Return the (x, y) coordinate for the center point of the cell that contains the specified text.  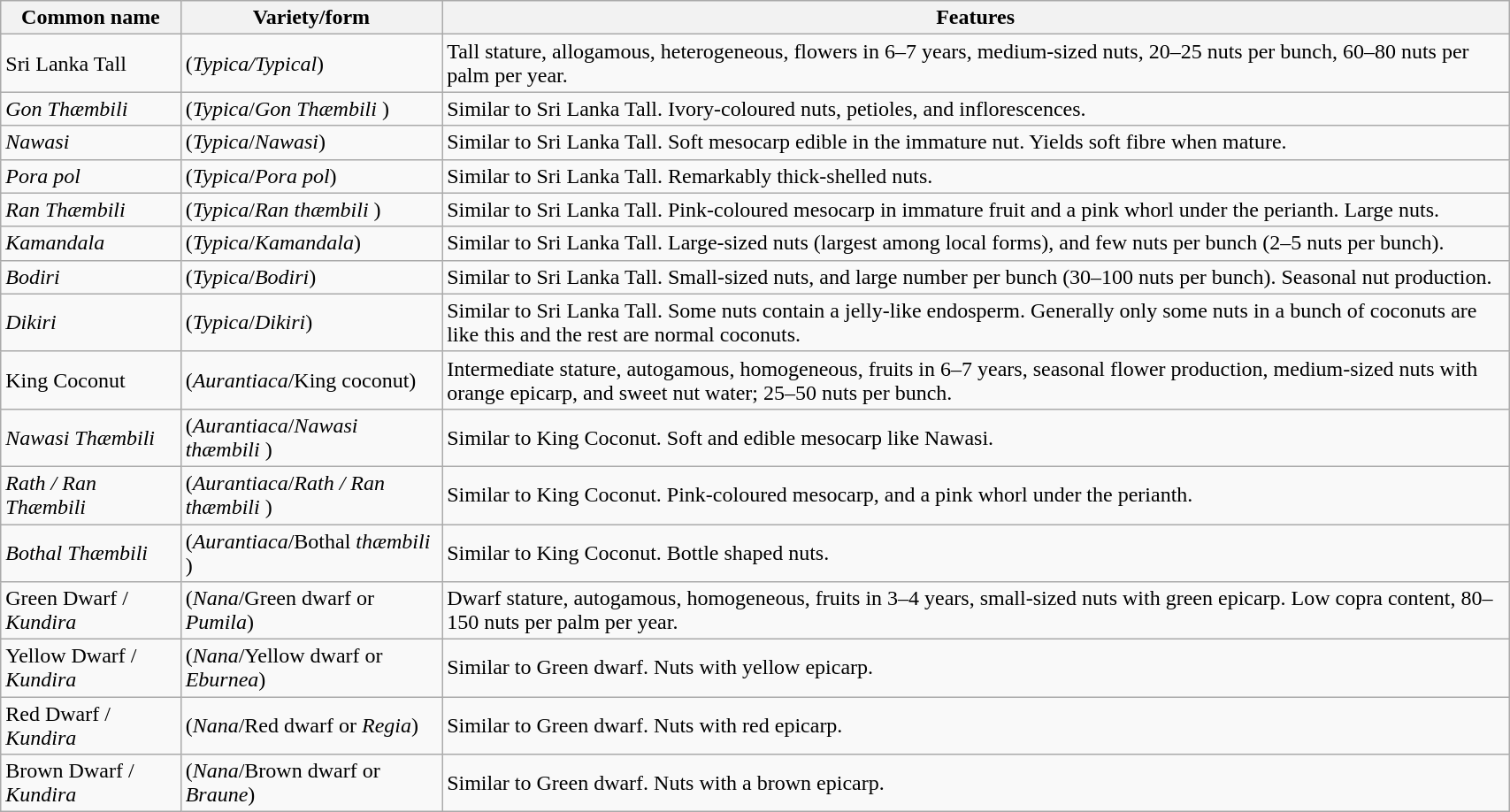
Dwarf stature, autogamous, homogeneous, fruits in 3–4 years, small-sized nuts with green epicarp. Low copra content, 80–150 nuts per palm per year. (976, 610)
Brown Dwarf / Kundira (90, 784)
Green Dwarf / Kundira (90, 610)
(Typica/Gon Thæmbili ) (311, 109)
Similar to Sri Lanka Tall. Remarkably thick-shelled nuts. (976, 176)
(Typica/Pora pol) (311, 176)
(Typica/Dikiri) (311, 322)
(Aurantiaca/Bothal thæmbili ) (311, 552)
Similar to King Coconut. Pink-coloured mesocarp, and a pink whorl under the perianth. (976, 495)
(Aurantiaca/King coconut) (311, 380)
Similar to Green dwarf. Nuts with red epicarp. (976, 725)
(Typica/Ran thæmbili ) (311, 210)
Sri Lanka Tall (90, 64)
Tall stature, allogamous, heterogeneous, flowers in 6–7 years, medium-sized nuts, 20–25 nuts per bunch, 60–80 nuts per palm per year. (976, 64)
Ran Thæmbili (90, 210)
(Nana/Green dwarf or Pumila) (311, 610)
Rath / Ran Thæmbili (90, 495)
(Typica/Nawasi) (311, 142)
Dikiri (90, 322)
(Typica/Kamandala) (311, 243)
Similar to King Coconut. Soft and edible mesocarp like Nawasi. (976, 437)
(Aurantiaca/Rath / Ran thæmbili ) (311, 495)
Common name (90, 18)
Similar to Sri Lanka Tall. Pink-coloured mesocarp in immature fruit and a pink whorl under the perianth. Large nuts. (976, 210)
Similar to Sri Lanka Tall. Ivory-coloured nuts, petioles, and inflorescences. (976, 109)
Similar to Green dwarf. Nuts with a brown epicarp. (976, 784)
(Typica/Bodiri) (311, 277)
Similar to Sri Lanka Tall. Soft mesocarp edible in the immature nut. Yields soft fibre when mature. (976, 142)
Similar to Sri Lanka Tall. Large-sized nuts (largest among local forms), and few nuts per bunch (2–5 nuts per bunch). (976, 243)
(Nana/Brown dwarf or Braune) (311, 784)
(Aurantiaca/Nawasi thæmbili ) (311, 437)
Bodiri (90, 277)
Pora pol (90, 176)
Red Dwarf / Kundira (90, 725)
(Nana/Red dwarf or Regia) (311, 725)
(Nana/Yellow dwarf or Eburnea) (311, 669)
Bothal Thæmbili (90, 552)
Gon Thæmbili (90, 109)
Nawasi Thæmbili (90, 437)
(Typica/Typical) (311, 64)
Features (976, 18)
Nawasi (90, 142)
Similar to Green dwarf. Nuts with yellow epicarp. (976, 669)
Variety/form (311, 18)
Kamandala (90, 243)
Yellow Dwarf / Kundira (90, 669)
Similar to Sri Lanka Tall. Small-sized nuts, and large number per bunch (30–100 nuts per bunch). Seasonal nut production. (976, 277)
King Coconut (90, 380)
Similar to King Coconut. Bottle shaped nuts. (976, 552)
